Return (X, Y) of the center of cell containing provided text 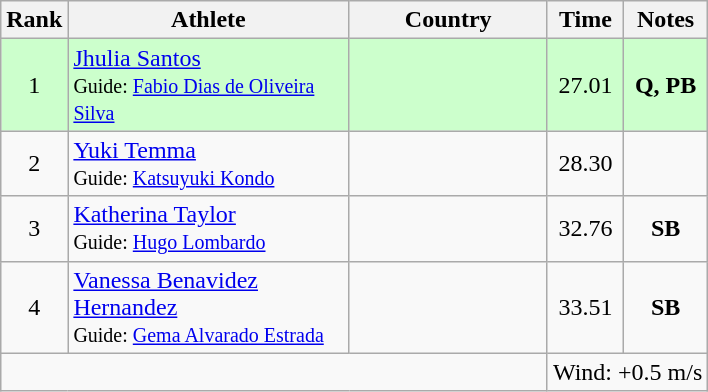
27.01 (585, 85)
Time (585, 20)
Katherina TaylorGuide: Hugo Lombardo (208, 228)
2 (34, 164)
32.76 (585, 228)
Notes (665, 20)
Yuki TemmaGuide: Katsuyuki Kondo (208, 164)
Rank (34, 20)
1 (34, 85)
Country (448, 20)
Jhulia SantosGuide: Fabio Dias de Oliveira Silva (208, 85)
3 (34, 228)
Q, PB (665, 85)
Athlete (208, 20)
28.30 (585, 164)
Wind: +0.5 m/s (627, 372)
33.51 (585, 307)
Vanessa Benavidez HernandezGuide: Gema Alvarado Estrada (208, 307)
4 (34, 307)
